Locate the cell with the specified text and output its (x, y) center coordinate. 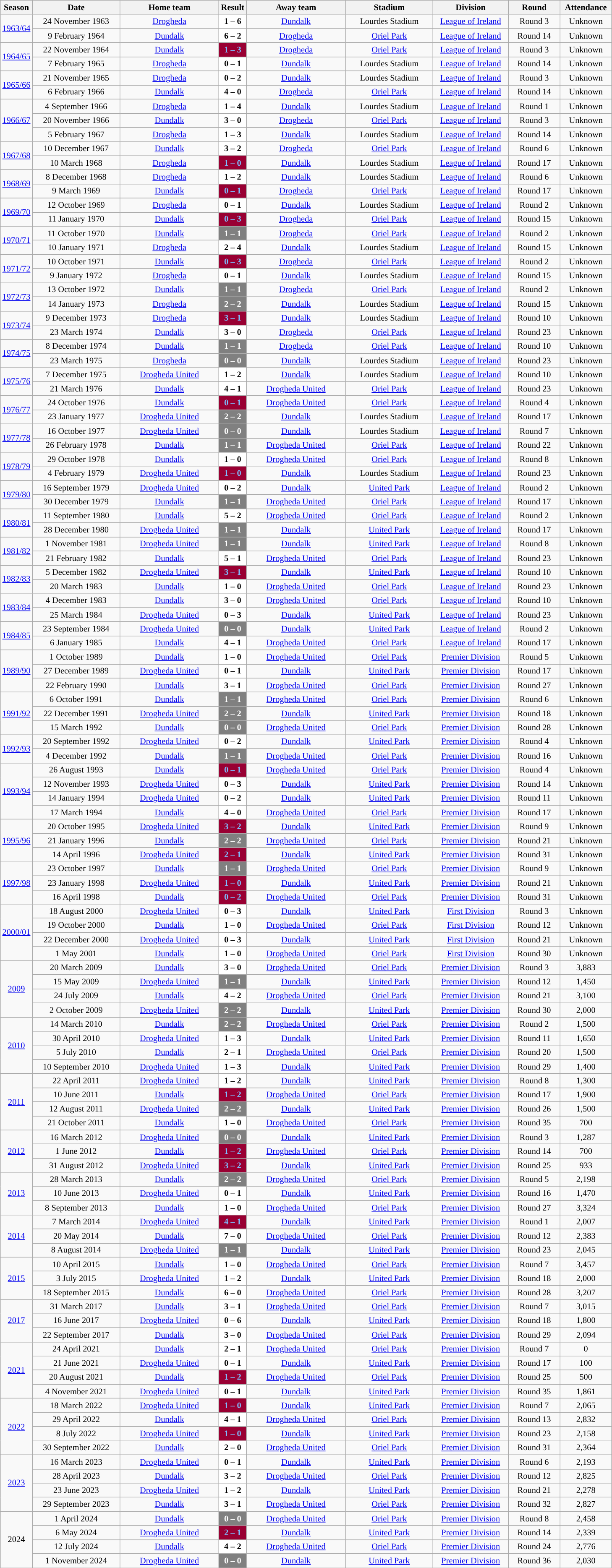
22 December 2000 (76, 939)
23 October 1997 (76, 869)
5 – 1 (233, 558)
20 March 2009 (76, 968)
1984/85 (16, 635)
19 October 2000 (76, 925)
1963/64 (16, 29)
10 March 1968 (76, 163)
21 March 1976 (76, 389)
1,300 (586, 1080)
2,825 (586, 1476)
9 February 1964 (76, 36)
1977/78 (16, 438)
2,193 (586, 1462)
6 – 0 (233, 1292)
5 – 2 (233, 516)
26 February 1978 (76, 445)
15 March 1992 (76, 728)
Date (76, 7)
7 – 0 (233, 1236)
1975/76 (16, 381)
1982/83 (16, 579)
18 March 2022 (76, 1405)
22 November 1964 (76, 50)
2021 (16, 1370)
1,450 (586, 982)
23 June 2023 (76, 1490)
5 December 1982 (76, 572)
23 September 1984 (76, 629)
2014 (16, 1236)
2010 (16, 1046)
1966/67 (16, 120)
0 – 6 (233, 1320)
1 November 1981 (76, 544)
1964/65 (16, 56)
12 August 2011 (76, 1109)
1972/73 (16, 296)
3,100 (586, 996)
14 January 1994 (76, 798)
2012 (16, 1151)
10 June 2011 (76, 1095)
21 June 2021 (76, 1363)
5 July 2010 (76, 1052)
2 October 2009 (76, 1010)
23 March 1975 (76, 360)
2000/01 (16, 932)
1979/80 (16, 494)
2011 (16, 1102)
1 June 2012 (76, 1151)
1967/68 (16, 155)
25 March 1984 (76, 615)
Round 32 (534, 1504)
1974/75 (16, 353)
1983/84 (16, 608)
22 April 2011 (76, 1080)
1,400 (586, 1067)
1971/72 (16, 269)
4 February 1979 (76, 473)
21 November 1965 (76, 78)
6 October 1991 (76, 699)
21 February 1982 (76, 558)
30 December 1979 (76, 501)
1978/79 (16, 466)
12 July 2024 (76, 1547)
1 – 6 (233, 21)
2017 (16, 1321)
3,324 (586, 1208)
Round (534, 7)
2 – 4 (233, 247)
20 September 1992 (76, 741)
23 March 1974 (76, 332)
29 April 2022 (76, 1419)
10 June 2013 (76, 1193)
Division (471, 7)
2,198 (586, 1179)
7 March 2014 (76, 1222)
1965/66 (16, 85)
Home team (169, 7)
1 November 2024 (76, 1561)
1991/92 (16, 713)
4 September 1966 (76, 106)
3,883 (586, 968)
2,832 (586, 1419)
31 August 2012 (76, 1165)
27 December 1989 (76, 671)
28 December 1980 (76, 530)
6 May 2024 (76, 1532)
2,278 (586, 1490)
1,470 (586, 1193)
31 March 2017 (76, 1307)
3,207 (586, 1292)
7 February 1965 (76, 64)
18 August 2000 (76, 911)
12 November 1993 (76, 784)
1981/82 (16, 550)
11 January 1970 (76, 219)
14 March 2010 (76, 1024)
Round 22 (534, 445)
1992/93 (16, 749)
1995/96 (16, 840)
Result (233, 7)
24 July 2009 (76, 996)
21 October 2011 (76, 1123)
1 October 1989 (76, 657)
9 March 1969 (76, 191)
6 January 1985 (76, 643)
2009 (16, 989)
Round 36 (534, 1561)
24 April 2021 (76, 1349)
1 April 2024 (76, 1518)
10 September 2010 (76, 1067)
2,339 (586, 1532)
1973/74 (16, 325)
3,015 (586, 1307)
1 May 2001 (76, 953)
26 August 1993 (76, 770)
30 September 2022 (76, 1448)
1,287 (586, 1137)
16 June 2017 (76, 1320)
Season (16, 7)
9 December 1973 (76, 318)
28 March 2013 (76, 1179)
Attendance (586, 7)
16 September 1979 (76, 488)
2,827 (586, 1504)
2,065 (586, 1405)
30 April 2010 (76, 1038)
100 (586, 1363)
10 October 1971 (76, 261)
8 July 2022 (76, 1434)
20 August 2021 (76, 1377)
16 March 2012 (76, 1137)
1968/69 (16, 184)
2,007 (586, 1222)
16 October 1977 (76, 431)
1993/94 (16, 791)
10 January 1971 (76, 247)
21 January 1996 (76, 840)
23 January 1998 (76, 883)
1 – 4 (233, 106)
10 April 2015 (76, 1264)
4 December 1983 (76, 600)
20 May 2014 (76, 1236)
2,158 (586, 1434)
933 (586, 1165)
2,364 (586, 1448)
1976/77 (16, 410)
2,776 (586, 1547)
2024 (16, 1540)
18 September 2015 (76, 1292)
8 December 1968 (76, 177)
17 March 1994 (76, 812)
4 November 2021 (76, 1391)
2,045 (586, 1250)
500 (586, 1377)
4 December 1992 (76, 756)
2,383 (586, 1236)
2 – 0 (233, 1448)
1,800 (586, 1320)
24 October 1976 (76, 403)
6 – 2 (233, 36)
0 (586, 1349)
2023 (16, 1483)
3 July 2015 (76, 1278)
6 February 1966 (76, 92)
12 October 1969 (76, 205)
20 March 1983 (76, 586)
5 February 1967 (76, 134)
23 January 1977 (76, 417)
2022 (16, 1427)
16 March 2023 (76, 1462)
24 November 1963 (76, 21)
7 December 1975 (76, 374)
2,030 (586, 1561)
1,900 (586, 1095)
1970/71 (16, 240)
1989/90 (16, 671)
Round 24 (534, 1547)
3,457 (586, 1264)
13 October 1972 (76, 290)
2013 (16, 1193)
1997/98 (16, 883)
14 April 1996 (76, 855)
22 February 1990 (76, 685)
10 December 1967 (76, 149)
8 December 1974 (76, 346)
Round 26 (534, 1109)
29 October 1978 (76, 459)
20 October 1995 (76, 826)
9 January 1972 (76, 276)
1,861 (586, 1391)
Round 13 (534, 1419)
2015 (16, 1278)
11 October 1970 (76, 233)
22 September 2017 (76, 1335)
1969/70 (16, 212)
1,650 (586, 1038)
Away team (296, 7)
8 September 2013 (76, 1208)
1980/81 (16, 523)
2,094 (586, 1335)
16 April 1998 (76, 897)
Stadium (389, 7)
Round 20 (534, 1052)
14 January 1973 (76, 304)
22 December 1991 (76, 713)
2,458 (586, 1518)
28 April 2023 (76, 1476)
20 November 1966 (76, 120)
8 August 2014 (76, 1250)
11 September 1980 (76, 516)
29 September 2023 (76, 1504)
15 May 2009 (76, 982)
